Determine the [X, Y] coordinate at the center of the cell enclosing the given text.  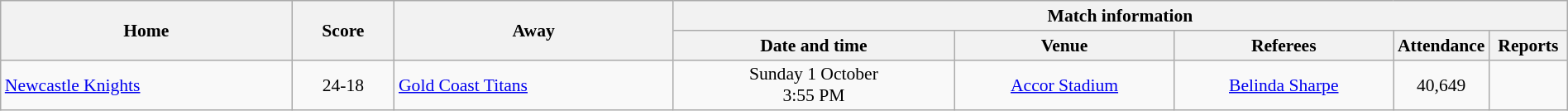
Score [343, 30]
Sunday 1 October3:55 PM [814, 84]
Home [146, 30]
40,649 [1441, 84]
Belinda Sharpe [1284, 84]
Attendance [1441, 46]
Match information [1120, 16]
Date and time [814, 46]
Newcastle Knights [146, 84]
Reports [1528, 46]
Venue [1064, 46]
Away [533, 30]
Accor Stadium [1064, 84]
Gold Coast Titans [533, 84]
24-18 [343, 84]
Referees [1284, 46]
